Detect which cell encompasses the target text, then output its [X, Y] center coordinate. 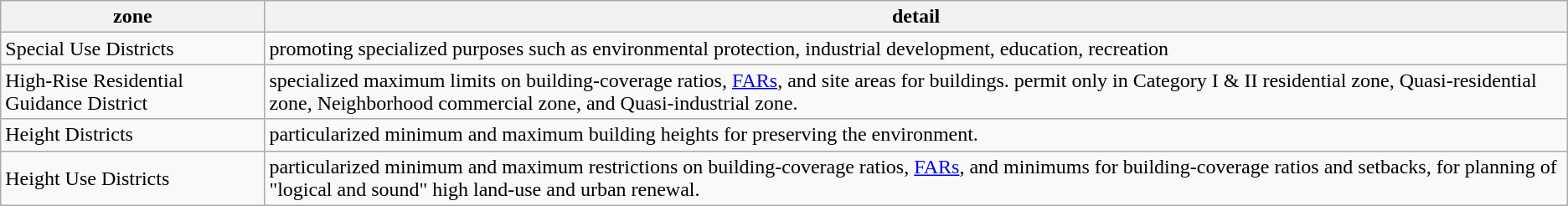
High-Rise Residential Guidance District [132, 92]
promoting specialized purposes such as environmental protection, industrial development, education, recreation [916, 49]
Height Use Districts [132, 178]
particularized minimum and maximum building heights for preserving the environment. [916, 135]
detail [916, 17]
zone [132, 17]
Height Districts [132, 135]
Special Use Districts [132, 49]
